Scan for the cell matching the given text and deliver its (x, y) coordinate at center. 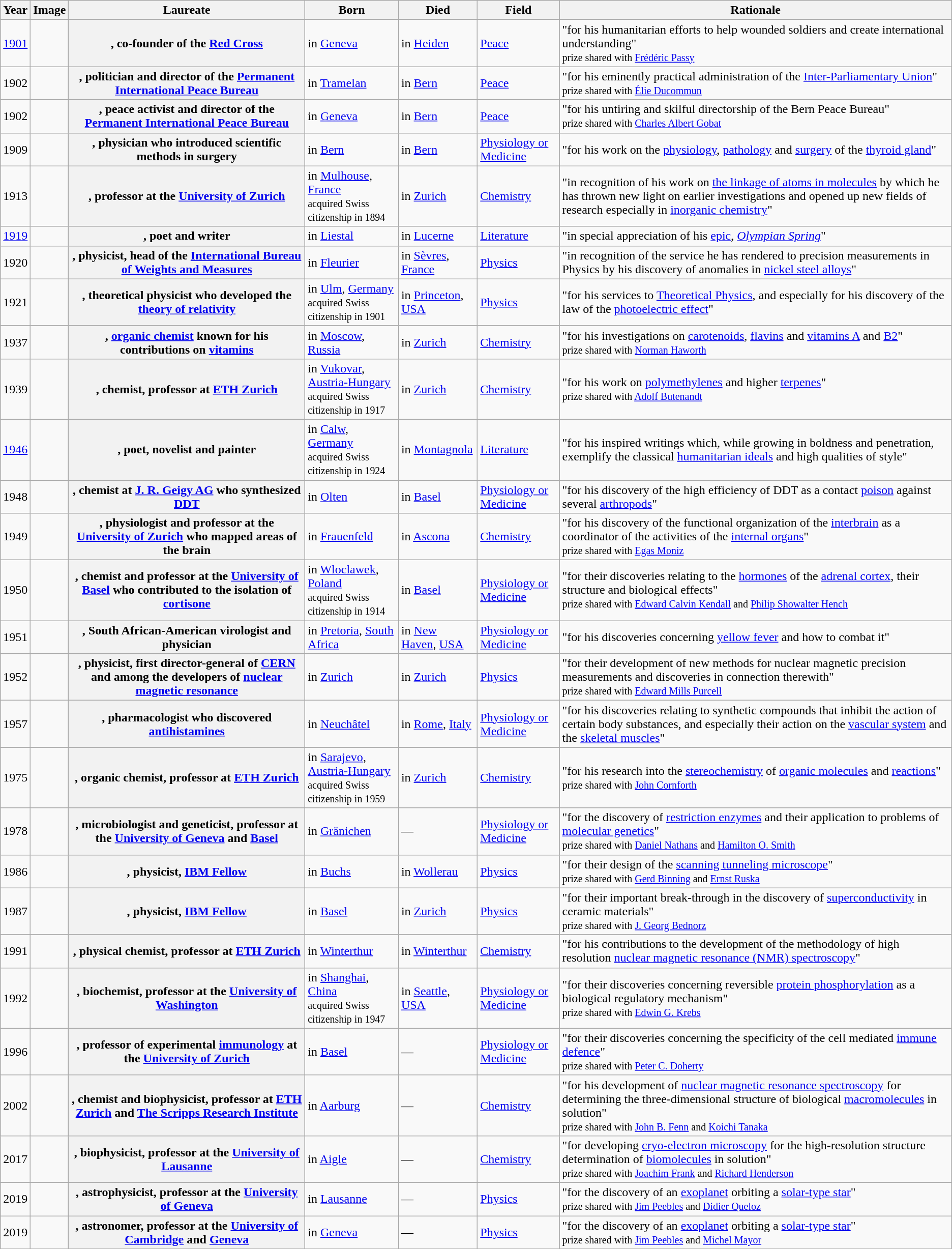
in Seattle, USA (437, 998)
"for their discoveries concerning the specificity of the cell mediated immune defence"prize shared with Peter C. Doherty (756, 1052)
2017 (15, 1159)
, physicist, head of the International Bureau of Weights and Measures (187, 263)
, microbiologist and geneticist, professor at the University of Geneva and Basel (187, 831)
Field (519, 10)
"for the discovery of an exoplanet orbiting a solar-type star"prize shared with Jim Peebles and Michel Mayor (756, 1232)
, poet and writer (187, 236)
1992 (15, 998)
"for his investigations on carotenoids, flavins and vitamins A and B2"prize shared with Norman Haworth (756, 342)
1951 (15, 637)
, organic chemist known for his contributions on vitamins (187, 342)
in Sarajevo, Austria-Hungaryacquired Swiss citizenship in 1959 (352, 777)
"for his eminently practical administration of the Inter-Parliamentary Union"prize shared with Élie Ducommun (756, 83)
in Aigle (352, 1159)
"for his untiring and skilful directorship of the Bern Peace Bureau"prize shared with Charles Albert Gobat (756, 116)
in Mulhouse, Franceacquired Swiss citizenship in 1894 (352, 196)
1987 (15, 911)
in Fleurier (352, 263)
1978 (15, 831)
, physician who introduced scientific methods in surgery (187, 150)
"for his contributions to the development of the methodology of high resolution nuclear magnetic resonance (NMR) spectroscopy" (756, 951)
in Olten (352, 497)
1948 (15, 497)
"for his humanitarian efforts to help wounded soldiers and create international understanding"prize shared with Frédéric Passy (756, 43)
in Rome, Italy (437, 724)
in Wloclawek, Polandacquired Swiss citizenship in 1914 (352, 590)
, biophysicist, professor at the University of Lausanne (187, 1159)
in Gränichen (352, 831)
in Ascona (437, 537)
1952 (15, 677)
"in recognition of the service he has rendered to precision measurements in Physics by his discovery of anomalies in nickel steel alloys" (756, 263)
, chemist and biophysicist, professor at ETH Zurich and The Scripps Research Institute (187, 1105)
, peace activist and director of the Permanent International Peace Bureau (187, 116)
1921 (15, 302)
, physicist, first director-general of CERN and among the developers of nuclear magnetic resonance (187, 677)
1986 (15, 871)
in Buchs (352, 871)
in Tramelan (352, 83)
in Moscow, Russia (352, 342)
in Liestal (352, 236)
in New Haven, USA (437, 637)
, chemist and professor at the University of Basel who contributed to the isolation of cortisone (187, 590)
"in special appreciation of his epic, Olympian Spring" (756, 236)
in Neuchâtel (352, 724)
, pharmacologist who discovered antihistamines (187, 724)
"for his research into the stereochemistry of organic molecules and reactions"prize shared with John Cornforth (756, 777)
"for his discoveries concerning yellow fever and how to combat it" (756, 637)
1946 (15, 450)
Rationale (756, 10)
1937 (15, 342)
, biochemist, professor at the University of Washington (187, 998)
in Pretoria, South Africa (352, 637)
in Vukovar, Austria-Hungaryacquired Swiss citizenship in 1917 (352, 389)
, professor at the University of Zurich (187, 196)
"for their important break-through in the discovery of superconductivity in ceramic materials"prize shared with J. Georg Bednorz (756, 911)
1957 (15, 724)
Image (50, 10)
"for his work on the physiology, pathology and surgery of the thyroid gland" (756, 150)
1913 (15, 196)
in Wollerau (437, 871)
, physiologist and professor at the University of Zurich who mapped areas of the brain (187, 537)
1919 (15, 236)
, professor of experimental immunology at the University of Zurich (187, 1052)
"for his inspired writings which, while growing in boldness and penetration, exemplify the classical humanitarian ideals and high qualities of style" (756, 450)
Died (437, 10)
, organic chemist, professor at ETH Zurich (187, 777)
, South African-American virologist and physician (187, 637)
, politician and director of the Permanent International Peace Bureau (187, 83)
, theoretical physicist who developed the theory of relativity (187, 302)
1901 (15, 43)
, astronomer, professor at the University of Cambridge and Geneva (187, 1232)
1939 (15, 389)
in Ulm, Germanyacquired Swiss citizenship in 1901 (352, 302)
, co-founder of the Red Cross (187, 43)
in Montagnola (437, 450)
in Heiden (437, 43)
in Frauenfeld (352, 537)
1996 (15, 1052)
"for his discovery of the high efficiency of DDT as a contact poison against several arthropods" (756, 497)
, chemist at J. R. Geigy AG who synthesized DDT (187, 497)
in Princeton, USA (437, 302)
1950 (15, 590)
Year (15, 10)
, poet, novelist and painter (187, 450)
"for their discoveries concerning reversible protein phosphorylation as a biological regulatory mechanism"prize shared with Edwin G. Krebs (756, 998)
"for their design of the scanning tunneling microscope"prize shared with Gerd Binning and Ernst Ruska (756, 871)
1991 (15, 951)
in Shanghai, Chinaacquired Swiss citizenship in 1947 (352, 998)
in Sèvres, France (437, 263)
1909 (15, 150)
in Aarburg (352, 1105)
2002 (15, 1105)
, chemist, professor at ETH Zurich (187, 389)
1949 (15, 537)
"for the discovery of an exoplanet orbiting a solar-type star"prize shared with Jim Peebles and Didier Queloz (756, 1199)
"for his work on polymethylenes and higher terpenes"prize shared with Adolf Butenandt (756, 389)
"for his services to Theoretical Physics, and especially for his discovery of the law of the photoelectric effect" (756, 302)
1975 (15, 777)
1920 (15, 263)
in Calw, Germanyacquired Swiss citizenship in 1924 (352, 450)
Born (352, 10)
in Lucerne (437, 236)
Laureate (187, 10)
in Lausanne (352, 1199)
, physical chemist, professor at ETH Zurich (187, 951)
, astrophysicist, professor at the University of Geneva (187, 1199)
